Capture the cell that displays the provided text and extract its [X, Y] central coordinate. 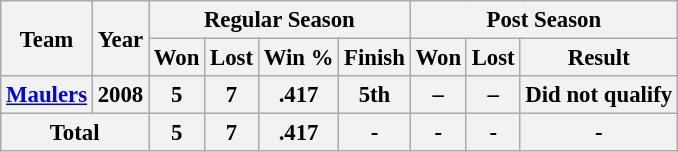
Maulers [47, 95]
5th [374, 95]
Year [120, 38]
Team [47, 38]
2008 [120, 95]
Total [75, 133]
Did not qualify [598, 95]
Post Season [544, 20]
Regular Season [279, 20]
Finish [374, 58]
Result [598, 58]
Win % [298, 58]
